Detect which cell encompasses the target text, then output its (X, Y) center coordinate. 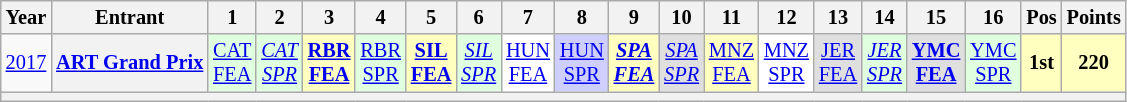
Year (26, 17)
11 (732, 17)
1 (232, 17)
2 (279, 17)
6 (478, 17)
SILFEA (431, 63)
9 (634, 17)
SPAFEA (634, 63)
5 (431, 17)
2017 (26, 63)
RBRSPR (380, 63)
Points (1094, 17)
YMCSPR (993, 63)
1st (1041, 63)
ART Grand Prix (130, 63)
SILSPR (478, 63)
12 (786, 17)
CATSPR (279, 63)
7 (528, 17)
Pos (1041, 17)
8 (582, 17)
14 (884, 17)
15 (936, 17)
MNZFEA (732, 63)
HUNFEA (528, 63)
CATFEA (232, 63)
JERSPR (884, 63)
YMCFEA (936, 63)
SPASPR (682, 63)
10 (682, 17)
16 (993, 17)
MNZSPR (786, 63)
3 (330, 17)
HUNSPR (582, 63)
220 (1094, 63)
RBRFEA (330, 63)
Entrant (130, 17)
4 (380, 17)
13 (838, 17)
JERFEA (838, 63)
